Return [x, y] of the center of cell containing provided text 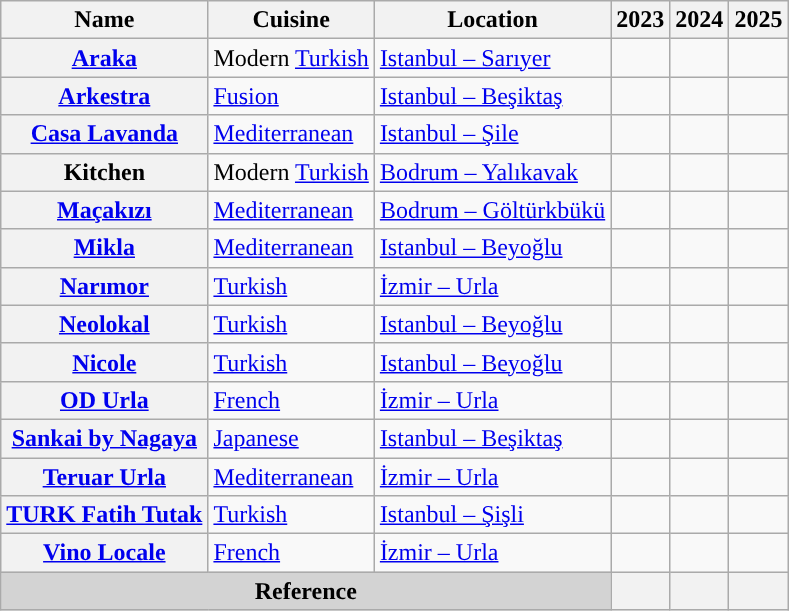
Name [104, 20]
Reference [306, 591]
2025 [758, 20]
Sankai by Nagaya [104, 438]
Istanbul – Şişli [492, 515]
Nicole [104, 362]
Narımor [104, 286]
Casa Lavanda [104, 134]
Mikla [104, 248]
Istanbul – Sarıyer [492, 58]
Fusion [291, 96]
Araka [104, 58]
Cuisine [291, 20]
Teruar Urla [104, 477]
Istanbul – Şile [492, 134]
Bodrum – Yalıkavak [492, 172]
Kitchen [104, 172]
TURK Fatih Tutak [104, 515]
2024 [700, 20]
Arkestra [104, 96]
Location [492, 20]
Bodrum – Göltürkbükü [492, 210]
Maçakızı [104, 210]
Neolokal [104, 324]
Vino Locale [104, 553]
OD Urla [104, 400]
2023 [640, 20]
Japanese [291, 438]
